Detect which cell encompasses the target text, then output its [x, y] center coordinate. 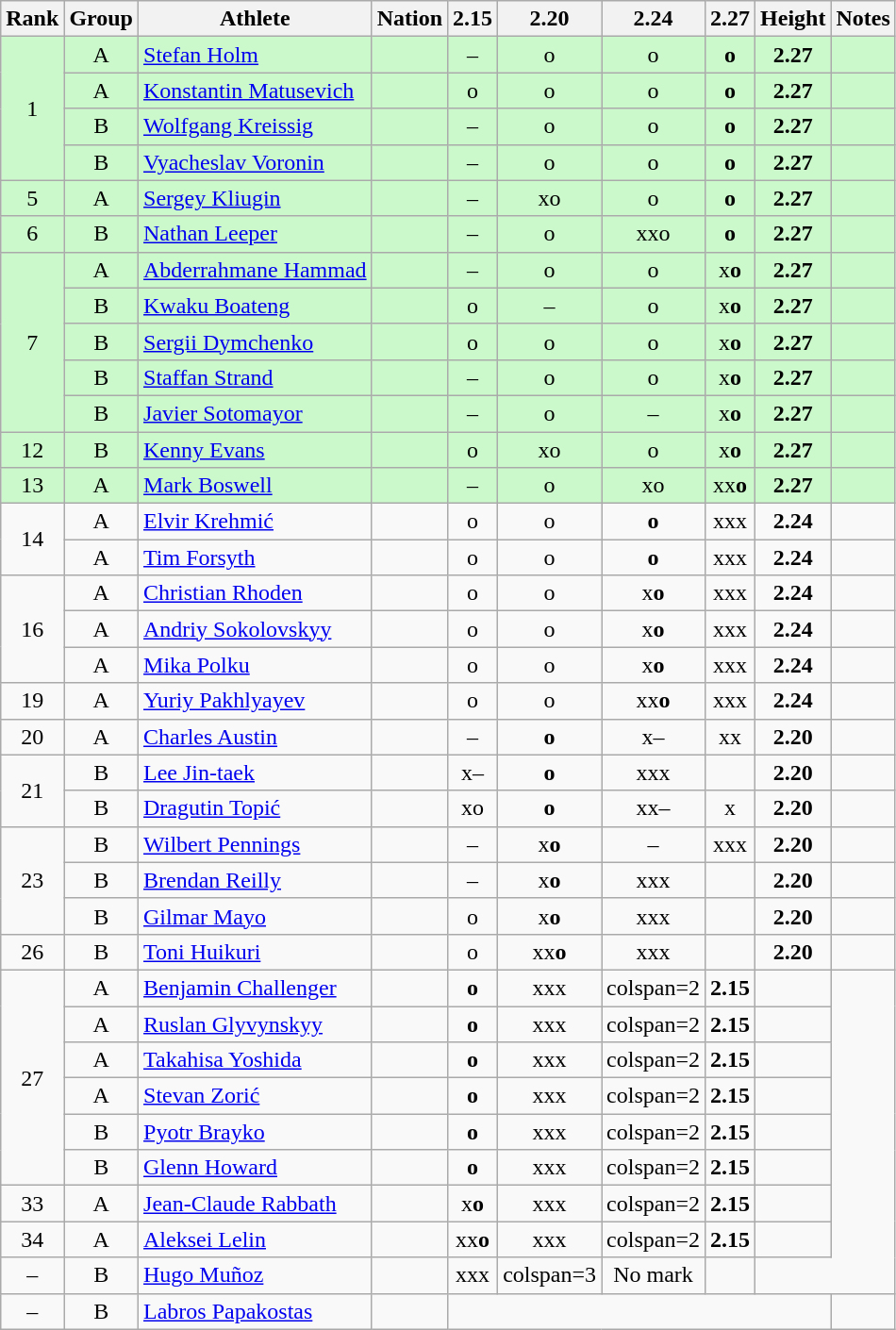
No mark [654, 1275]
Lee Jin-taek [256, 773]
Wilbert Pennings [256, 844]
19 [32, 701]
Kwaku Boateng [256, 306]
Height [793, 19]
Sergii Dymchenko [256, 341]
33 [32, 1204]
Javier Sotomayor [256, 413]
Andriy Sokolovskyy [256, 629]
Brendan Reilly [256, 880]
Aleksei Lelin [256, 1239]
Abderrahmane Hammad [256, 270]
Charles Austin [256, 737]
23 [32, 880]
Staffan Strand [256, 377]
7 [32, 341]
Gilmar Mayo [256, 916]
Benjamin Challenger [256, 988]
Tim Forsyth [256, 557]
Mark Boswell [256, 486]
5 [32, 198]
Toni Huikuri [256, 952]
26 [32, 952]
Sergey Kliugin [256, 198]
Kenny Evans [256, 450]
12 [32, 450]
Takahisa Yoshida [256, 1060]
20 [32, 737]
Labros Papakostas [256, 1311]
Konstantin Matusevich [256, 91]
Jean-Claude Rabbath [256, 1204]
Athlete [256, 19]
Christian Rhoden [256, 593]
Nation [409, 19]
Ruslan Glyvynskyy [256, 1023]
Stefan Holm [256, 55]
Vyacheslav Voronin [256, 162]
34 [32, 1239]
16 [32, 629]
Rank [32, 19]
Dragutin Topić [256, 808]
6 [32, 234]
1 [32, 108]
21 [32, 790]
13 [32, 486]
Notes [863, 19]
colspan=3 [550, 1275]
xx– [654, 808]
Pyotr Brayko [256, 1132]
Stevan Zorić [256, 1096]
27 [32, 1077]
Nathan Leeper [256, 234]
x [730, 808]
Hugo Muñoz [256, 1275]
Elvir Krehmić [256, 522]
xx [730, 737]
Glenn Howard [256, 1168]
14 [32, 540]
Wolfgang Kreissig [256, 126]
Mika Polku [256, 665]
Yuriy Pakhlyayev [256, 701]
Group [102, 19]
